Extract the (x, y) coordinate from the center of the cell holding the provided text.  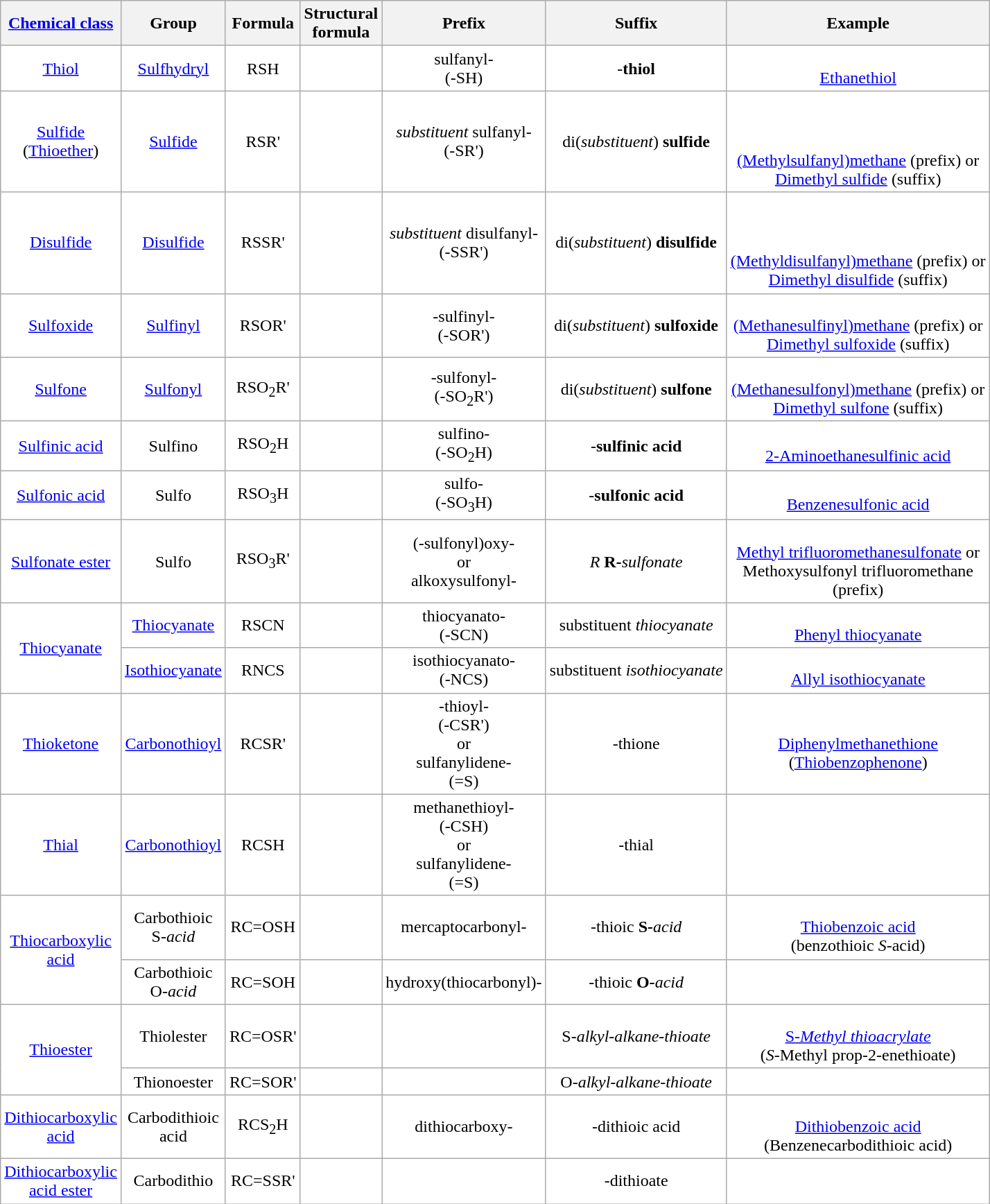
Sulfino (173, 445)
-thioic S-acid (636, 927)
-sulfinyl-(-SOR') (464, 325)
Carbothioic O-acid (173, 982)
Dithiocarboxylic acid ester (61, 1180)
substituent sulfanyl-(-SR') (464, 141)
substituent thiocyanate (636, 626)
Chemical class (61, 24)
RSO2R' (263, 389)
-thioyl-(-CSR')orsulfanylidene-(=S) (464, 743)
Benzenesulfonic acid (858, 495)
-thione (636, 743)
Carbodithio (173, 1180)
thiocyanato-(-SCN) (464, 626)
dithiocarboxy- (464, 1126)
Thiocarboxylic acid (61, 950)
Sulfonyl (173, 389)
Sulfide(Thioether) (61, 141)
Sulfide (173, 141)
O-alkyl-alkane-thioate (636, 1081)
Dithiocarboxylic acid (61, 1126)
isothiocyanato-(-NCS) (464, 670)
R R-sulfonate (636, 562)
RCS2H (263, 1126)
RC=OSR' (263, 1036)
RC=SSR' (263, 1180)
RSOR' (263, 325)
-sulfinic acid (636, 445)
Formula (263, 24)
2-Aminoethanesulfinic acid (858, 445)
Structural formula (341, 24)
Thiol (61, 68)
Diphenylmethanethione(Thiobenzophenone) (858, 743)
Sulfhydryl (173, 68)
-dithioate (636, 1180)
Sulfinyl (173, 325)
RSH (263, 68)
Sulfone (61, 389)
methanethioyl-(-CSH)orsulfanylidene-(=S) (464, 845)
RCSH (263, 845)
-dithioic acid (636, 1126)
RSR' (263, 141)
RSO2H (263, 445)
RC=SOH (263, 982)
Methyl trifluoromethanesulfonate orMethoxysulfonyl trifluoromethane (prefix) (858, 562)
mercaptocarbonyl- (464, 927)
S-alkyl-alkane-thioate (636, 1036)
hydroxy(thiocarbonyl)- (464, 982)
(Methanesulfonyl)methane (prefix) orDimethyl sulfone (suffix) (858, 389)
Example (858, 24)
substituent disulfanyl-(-SSR') (464, 243)
sulfo-(-SO3H) (464, 495)
Thioester (61, 1049)
Isothiocyanate (173, 670)
Allyl isothiocyanate (858, 670)
Prefix (464, 24)
di(substituent) sulfide (636, 141)
RC=SOR' (263, 1081)
-thial (636, 845)
sulfino-(-SO2H) (464, 445)
Suffix (636, 24)
Sulfoxide (61, 325)
Thioketone (61, 743)
RSO3H (263, 495)
Sulfonic acid (61, 495)
RNCS (263, 670)
di(substituent) sulfone (636, 389)
(Methyldisulfanyl)methane (prefix) orDimethyl disulfide (suffix) (858, 243)
Thiolester (173, 1036)
Group (173, 24)
-thiol (636, 68)
RSSR' (263, 243)
di(substituent) sulfoxide (636, 325)
substituent isothiocyanate (636, 670)
Carbodithioic acid (173, 1126)
RC=OSH (263, 927)
Phenyl thiocyanate (858, 626)
(Methylsulfanyl)methane (prefix) orDimethyl sulfide (suffix) (858, 141)
Thiobenzoic acid(benzothioic S-acid) (858, 927)
Thionoester (173, 1081)
RCSR' (263, 743)
Dithiobenzoic acid(Benzenecarbodithioic acid) (858, 1126)
S-Methyl thioacrylate(S-Methyl prop-2-enethioate) (858, 1036)
Ethanethiol (858, 68)
Carbothioic S-acid (173, 927)
sulfanyl-(-SH) (464, 68)
di(substituent) disulfide (636, 243)
(Methanesulfinyl)methane (prefix) orDimethyl sulfoxide (suffix) (858, 325)
-thioic O-acid (636, 982)
Sulfonate ester (61, 562)
Sulfinic acid (61, 445)
-sulfonyl-(-SO2R') (464, 389)
RSCN (263, 626)
Thial (61, 845)
(-sulfonyl)oxy-oralkoxysulfonyl- (464, 562)
RSO3R' (263, 562)
-sulfonic acid (636, 495)
